Search for the cell housing the specified text and yield its [X, Y] center coordinate. 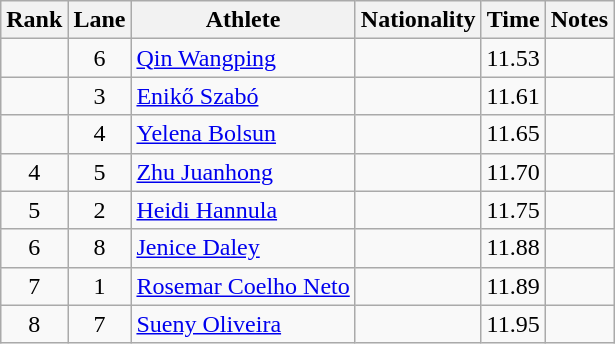
Yelena Bolsun [243, 134]
Heidi Hannula [243, 210]
11.95 [513, 324]
Notes [579, 20]
11.70 [513, 172]
Jenice Daley [243, 248]
Rank [34, 20]
11.88 [513, 248]
Lane [100, 20]
11.53 [513, 58]
11.61 [513, 96]
Nationality [418, 20]
Qin Wangping [243, 58]
Time [513, 20]
2 [100, 210]
11.65 [513, 134]
1 [100, 286]
Enikő Szabó [243, 96]
Athlete [243, 20]
3 [100, 96]
11.89 [513, 286]
Sueny Oliveira [243, 324]
Rosemar Coelho Neto [243, 286]
11.75 [513, 210]
Zhu Juanhong [243, 172]
